Extract the [X, Y] coordinate from the center of the cell holding the provided text.  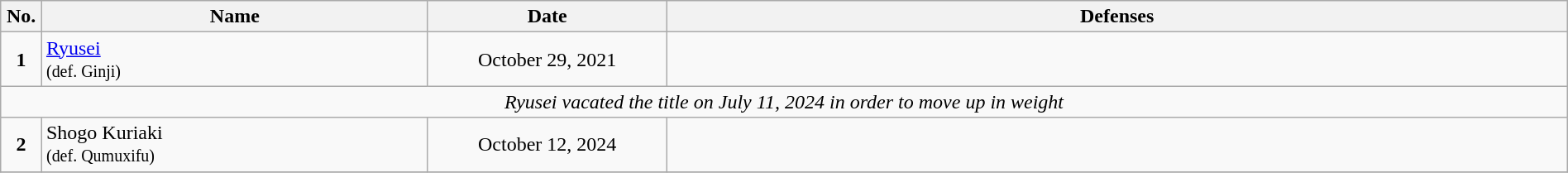
October 12, 2024 [547, 144]
October 29, 2021 [547, 60]
Ryusei (def. Ginji) [235, 60]
Ryusei vacated the title on July 11, 2024 in order to move up in weight [784, 102]
Shogo Kuriaki (def. Qumuxifu) [235, 144]
1 [22, 60]
Defenses [1116, 17]
No. [22, 17]
Date [547, 17]
Name [235, 17]
2 [22, 144]
